Detect which cell encompasses the target text, then output its (x, y) center coordinate. 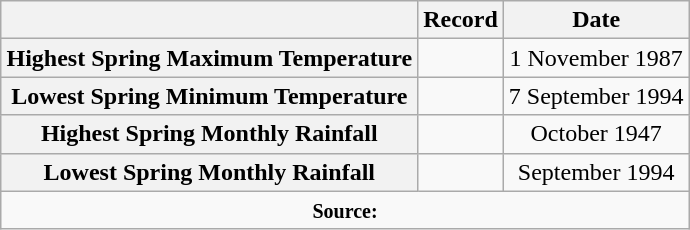
Lowest Spring Monthly Rainfall (210, 172)
Date (596, 20)
September 1994 (596, 172)
7 September 1994 (596, 96)
Lowest Spring Minimum Temperature (210, 96)
Highest Spring Maximum Temperature (210, 58)
Source: (345, 210)
Record (461, 20)
1 November 1987 (596, 58)
October 1947 (596, 134)
Highest Spring Monthly Rainfall (210, 134)
